Output the (x, y) coordinate of the center of the cell containing the given text.  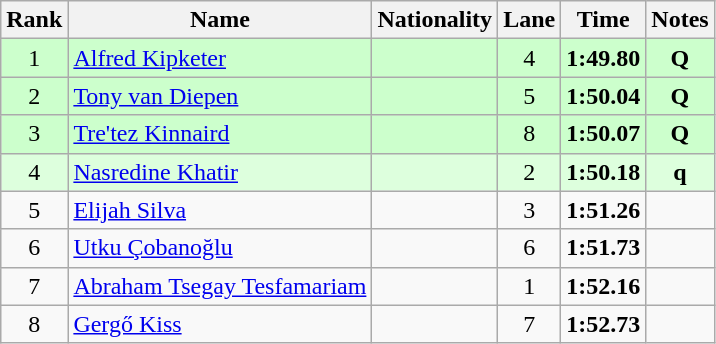
Utku Çobanoğlu (220, 248)
1:50.04 (604, 96)
Rank (34, 20)
1:51.73 (604, 248)
Gergő Kiss (220, 324)
Alfred Kipketer (220, 58)
1:52.73 (604, 324)
Time (604, 20)
Tony van Diepen (220, 96)
Nationality (435, 20)
Abraham Tsegay Tesfamariam (220, 286)
Lane (530, 20)
Elijah Silva (220, 210)
1:51.26 (604, 210)
q (680, 172)
Tre'tez Kinnaird (220, 134)
1:50.18 (604, 172)
Name (220, 20)
Nasredine Khatir (220, 172)
1:52.16 (604, 286)
1:50.07 (604, 134)
1:49.80 (604, 58)
Notes (680, 20)
